Pinpoint the cell where the given text exists, returning its (x, y) midpoint coordinate. 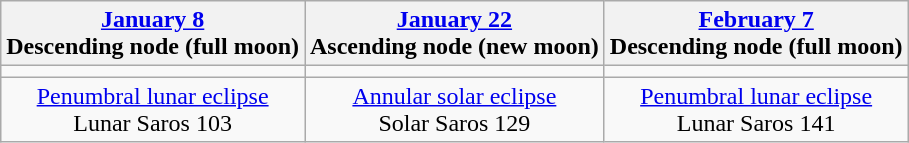
Penumbral lunar eclipseLunar Saros 103 (153, 110)
Annular solar eclipseSolar Saros 129 (454, 110)
January 22Ascending node (new moon) (454, 34)
January 8Descending node (full moon) (153, 34)
Penumbral lunar eclipseLunar Saros 141 (756, 110)
February 7Descending node (full moon) (756, 34)
